From the cell containing the given text, extract its center point as [X, Y] coordinate. 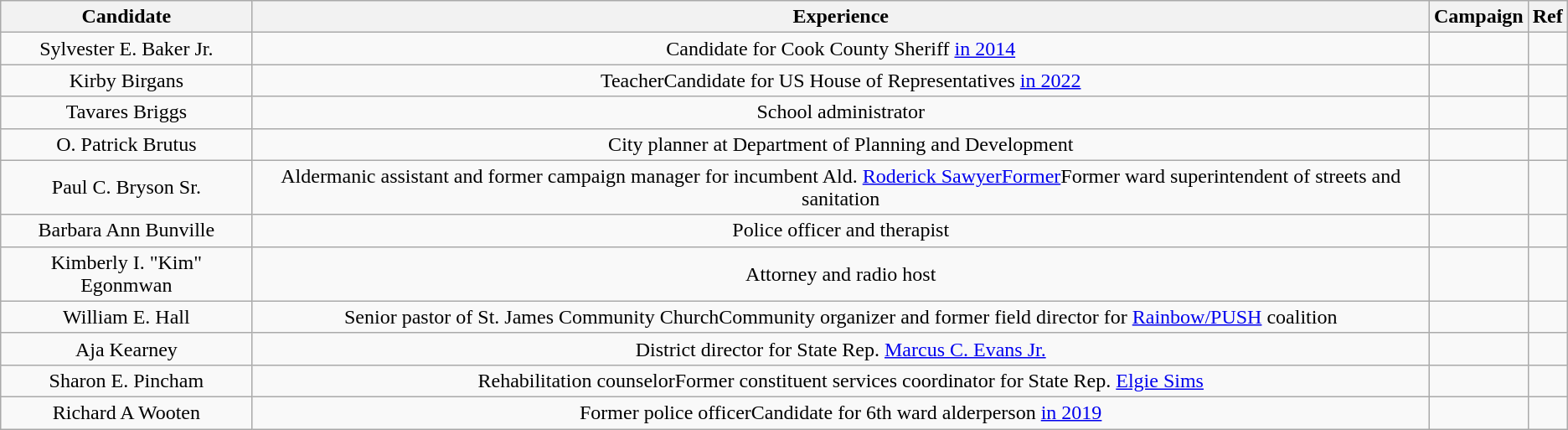
Campaign [1478, 17]
Former police officerCandidate for 6th ward alderperson in 2019 [841, 412]
O. Patrick Brutus [126, 144]
Aja Kearney [126, 349]
Candidate for Cook County Sheriff in 2014 [841, 49]
City planner at Department of Planning and Development [841, 144]
Kirby Birgans [126, 80]
School administrator [841, 112]
Kimberly I. "Kim" Egonmwan [126, 273]
Richard A Wooten [126, 412]
Police officer and therapist [841, 231]
Experience [841, 17]
Attorney and radio host [841, 273]
Barbara Ann Bunville [126, 231]
Sylvester E. Baker Jr. [126, 49]
William E. Hall [126, 317]
District director for State Rep. Marcus C. Evans Jr. [841, 349]
Rehabilitation counselorFormer constituent services coordinator for State Rep. Elgie Sims [841, 381]
Candidate [126, 17]
Sharon E. Pincham [126, 381]
Paul C. Bryson Sr. [126, 188]
Senior pastor of St. James Community ChurchCommunity organizer and former field director for Rainbow/PUSH coalition [841, 317]
Aldermanic assistant and former campaign manager for incumbent Ald. Roderick SawyerFormerFormer ward superintendent of streets and sanitation [841, 188]
Ref [1548, 17]
Tavares Briggs [126, 112]
TeacherCandidate for US House of Representatives in 2022 [841, 80]
